Locate the cell with the specified text and output its (x, y) center coordinate. 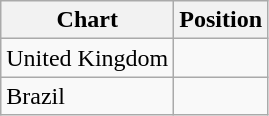
United Kingdom (88, 58)
Chart (88, 20)
Brazil (88, 96)
Position (221, 20)
